Find where the given text appears and provide that cell's center as [x, y] coordinate. 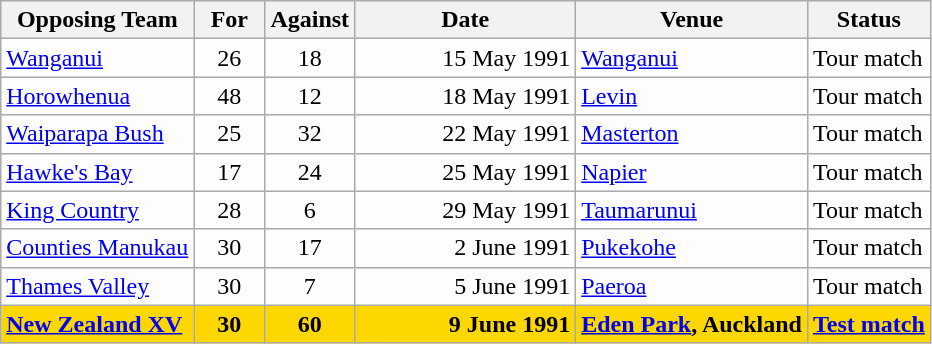
For [230, 20]
18 [310, 58]
28 [230, 210]
King Country [98, 210]
Waiparapa Bush [98, 134]
25 May 1991 [466, 172]
Paeroa [692, 286]
Date [466, 20]
Taumarunui [692, 210]
32 [310, 134]
Thames Valley [98, 286]
Hawke's Bay [98, 172]
New Zealand XV [98, 324]
Venue [692, 20]
9 June 1991 [466, 324]
5 June 1991 [466, 286]
Masterton [692, 134]
7 [310, 286]
2 June 1991 [466, 248]
Opposing Team [98, 20]
Test match [868, 324]
18 May 1991 [466, 96]
60 [310, 324]
6 [310, 210]
Napier [692, 172]
Eden Park, Auckland [692, 324]
Pukekohe [692, 248]
24 [310, 172]
29 May 1991 [466, 210]
Levin [692, 96]
Counties Manukau [98, 248]
22 May 1991 [466, 134]
15 May 1991 [466, 58]
25 [230, 134]
26 [230, 58]
Against [310, 20]
12 [310, 96]
48 [230, 96]
Status [868, 20]
Horowhenua [98, 96]
